Identify which cell holds the provided text, then report its [x, y] central coordinate. 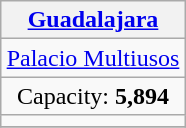
Palacio Multiusos [93, 58]
Capacity: 5,894 [93, 96]
Guadalajara [93, 20]
